Find where the given text appears and provide that cell's center as (X, Y) coordinate. 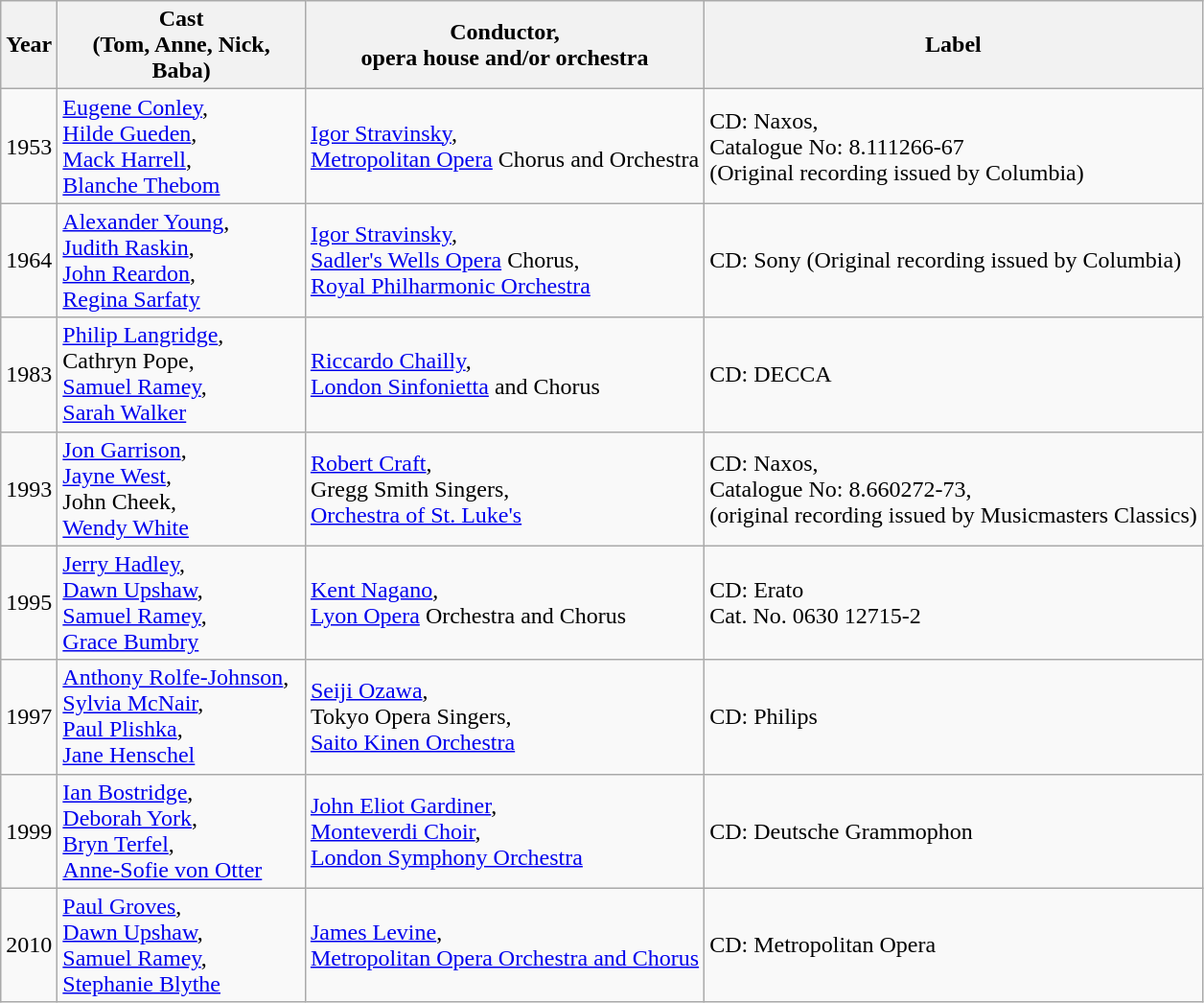
Igor Stravinsky,Metropolitan Opera Chorus and Orchestra (504, 146)
John Eliot Gardiner,Monteverdi Choir,London Symphony Orchestra (504, 830)
Conductor,opera house and/or orchestra (504, 45)
1983 (29, 374)
Eugene Conley,Hilde Gueden,Mack Harrell,Blanche Thebom (182, 146)
Riccardo Chailly,London Sinfonietta and Chorus (504, 374)
CD: EratoCat. No. 0630 12715-2 (954, 602)
Label (954, 45)
1997 (29, 717)
Robert Craft,Gregg Smith Singers,Orchestra of St. Luke's (504, 489)
James Levine,Metropolitan Opera Orchestra and Chorus (504, 945)
2010 (29, 945)
1964 (29, 261)
1995 (29, 602)
1953 (29, 146)
Cast(Tom, Anne, Nick, Baba) (182, 45)
1999 (29, 830)
Paul Groves,Dawn Upshaw,Samuel Ramey,Stephanie Blythe (182, 945)
Kent Nagano,Lyon Opera Orchestra and Chorus (504, 602)
1993 (29, 489)
Anthony Rolfe-Johnson,Sylvia McNair,Paul Plishka,Jane Henschel (182, 717)
CD: Metropolitan Opera (954, 945)
Philip Langridge,Cathryn Pope,Samuel Ramey,Sarah Walker (182, 374)
CD: Sony (Original recording issued by Columbia) (954, 261)
Seiji Ozawa,Tokyo Opera Singers,Saito Kinen Orchestra (504, 717)
Alexander Young,Judith Raskin,John Reardon,Regina Sarfaty (182, 261)
CD: Naxos, Catalogue No: 8.111266-67 (Original recording issued by Columbia) (954, 146)
CD: Deutsche Grammophon (954, 830)
Ian Bostridge,Deborah York,Bryn Terfel,Anne-Sofie von Otter (182, 830)
Jerry Hadley,Dawn Upshaw,Samuel Ramey,Grace Bumbry (182, 602)
CD: DECCA (954, 374)
CD: Philips (954, 717)
Year (29, 45)
CD: Naxos,Catalogue No: 8.660272-73, (original recording issued by Musicmasters Classics) (954, 489)
Igor Stravinsky,Sadler's Wells Opera Chorus, Royal Philharmonic Orchestra (504, 261)
Jon Garrison,Jayne West,John Cheek,Wendy White (182, 489)
